Determine the (X, Y) coordinate at the center of the cell enclosing the given text.  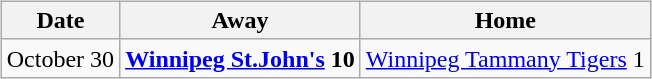
Away (240, 20)
Winnipeg Tammany Tigers 1 (505, 58)
Winnipeg St.John's 10 (240, 58)
October 30 (60, 58)
Home (505, 20)
Date (60, 20)
